Determine the [x, y] coordinate at the center of the cell enclosing the given text.  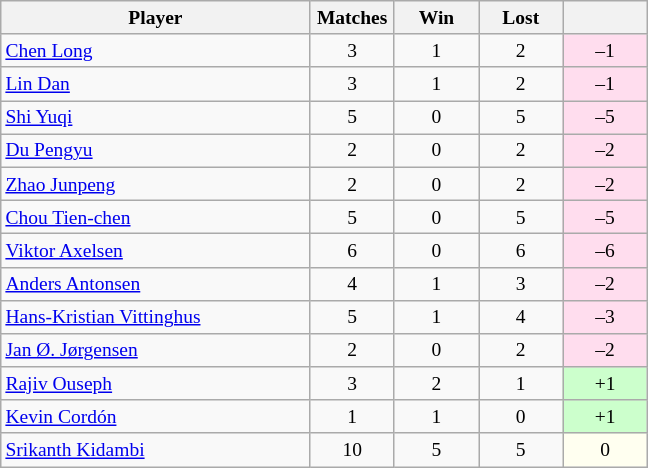
Hans-Kristian Vittinghus [156, 316]
Lost [521, 18]
Rajiv Ouseph [156, 384]
10 [352, 450]
Matches [352, 18]
Jan Ø. Jørgensen [156, 350]
Player [156, 18]
Srikanth Kidambi [156, 450]
Du Pengyu [156, 150]
Shi Yuqi [156, 118]
–3 [605, 316]
Chou Tien-chen [156, 216]
Chen Long [156, 50]
Zhao Junpeng [156, 184]
Lin Dan [156, 84]
Viktor Axelsen [156, 250]
Win [436, 18]
Anders Antonsen [156, 284]
Kevin Cordón [156, 416]
–6 [605, 250]
